Return [X, Y] of the center of cell containing provided text 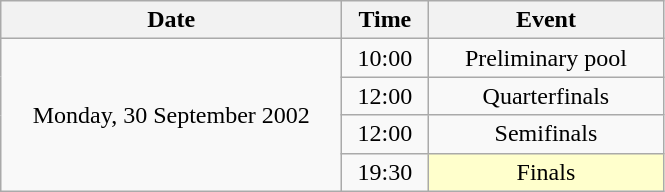
Monday, 30 September 2002 [172, 115]
19:30 [385, 172]
Finals [546, 172]
Event [546, 20]
Preliminary pool [546, 58]
Semifinals [546, 134]
Time [385, 20]
Quarterfinals [546, 96]
10:00 [385, 58]
Date [172, 20]
